Provide the (x, y) coordinate of the cell's center where the given text is located.  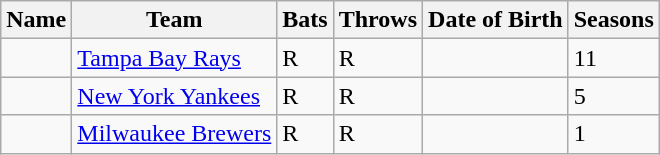
5 (614, 96)
Team (174, 20)
New York Yankees (174, 96)
Tampa Bay Rays (174, 58)
Throws (378, 20)
Milwaukee Brewers (174, 134)
Name (36, 20)
Date of Birth (496, 20)
Seasons (614, 20)
Bats (305, 20)
1 (614, 134)
11 (614, 58)
